Search for the cell housing the specified text and yield its (x, y) center coordinate. 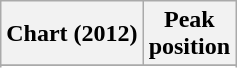
Chart (2012) (72, 34)
Peakposition (189, 34)
